Output the [x, y] coordinate of the center of the cell containing the given text.  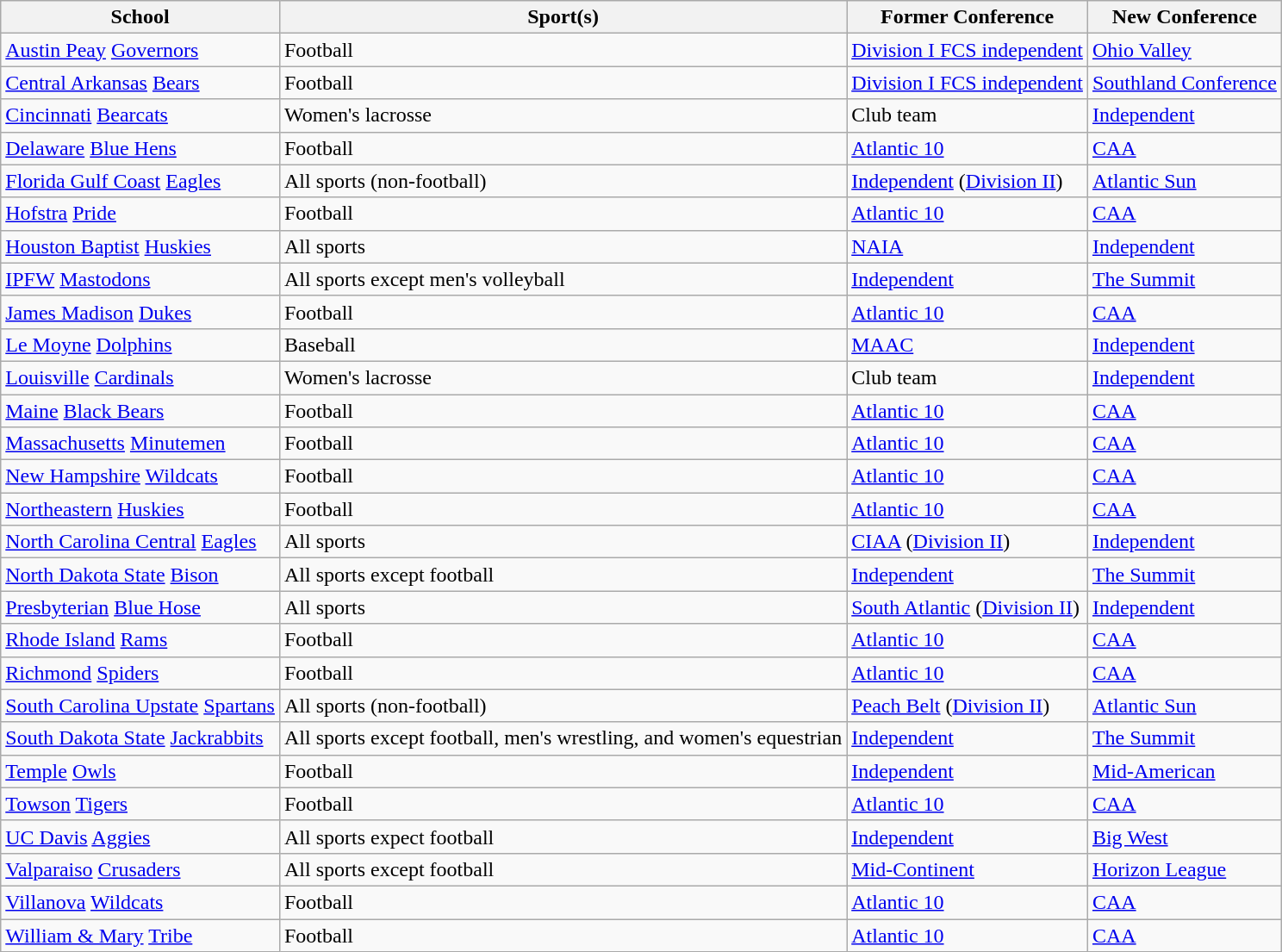
Hofstra Pride [140, 214]
Horizon League [1184, 869]
NAIA [968, 246]
Florida Gulf Coast Eagles [140, 181]
Austin Peay Governors [140, 50]
Big West [1184, 837]
Central Arkansas Bears [140, 83]
Former Conference [968, 17]
CIAA (Division II) [968, 542]
New Hampshire Wildcats [140, 476]
Massachusetts Minutemen [140, 444]
Maine Black Bears [140, 411]
Temple Owls [140, 771]
All sports except men's volleyball [563, 279]
Richmond Spiders [140, 673]
William & Mary Tribe [140, 935]
All sports expect football [563, 837]
Presbyterian Blue Hose [140, 607]
Northeastern Huskies [140, 509]
North Dakota State Bison [140, 575]
James Madison Dukes [140, 312]
Baseball [563, 345]
North Carolina Central Eagles [140, 542]
IPFW Mastodons [140, 279]
All sports except football, men's wrestling, and women's equestrian [563, 738]
Peach Belt (Division II) [968, 706]
Independent (Division II) [968, 181]
Sport(s) [563, 17]
Houston Baptist Huskies [140, 246]
School [140, 17]
Towson Tigers [140, 804]
South Atlantic (Division II) [968, 607]
South Dakota State Jackrabbits [140, 738]
MAAC [968, 345]
Cincinnati Bearcats [140, 115]
Louisville Cardinals [140, 377]
South Carolina Upstate Spartans [140, 706]
Valparaiso Crusaders [140, 869]
Mid-Continent [968, 869]
Delaware Blue Hens [140, 148]
Le Moyne Dolphins [140, 345]
Rhode Island Rams [140, 640]
New Conference [1184, 17]
Mid-American [1184, 771]
Southland Conference [1184, 83]
Ohio Valley [1184, 50]
UC Davis Aggies [140, 837]
Villanova Wildcats [140, 902]
